Identify which cell holds the provided text, then report its (x, y) central coordinate. 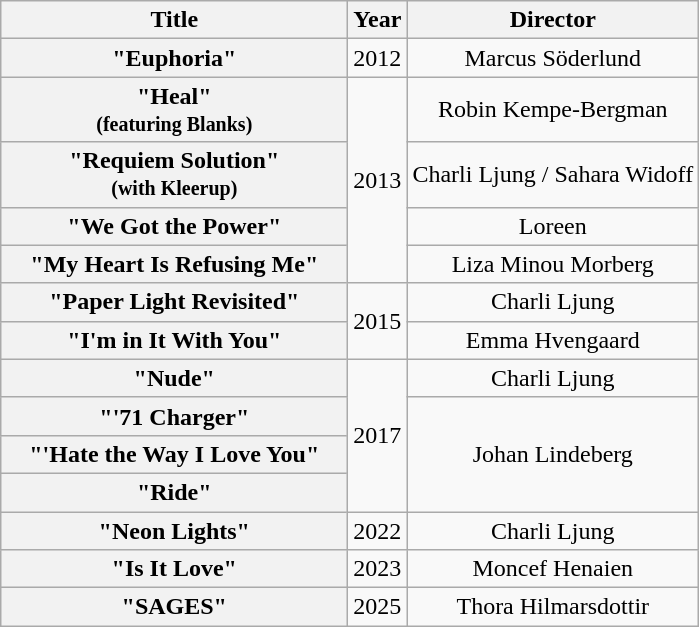
2012 (378, 58)
Marcus Söderlund (553, 58)
"Requiem Solution"(with Kleerup) (174, 174)
"Nude" (174, 378)
"I'm in It With You" (174, 340)
"SAGES" (174, 607)
Charli Ljung / Sahara Widoff (553, 174)
"Neon Lights" (174, 531)
Emma Hvengaard (553, 340)
Title (174, 20)
Moncef Henaien (553, 569)
Johan Lindeberg (553, 454)
"Paper Light Revisited" (174, 302)
"'71 Charger" (174, 416)
2013 (378, 180)
"Heal"(featuring Blanks) (174, 110)
Loreen (553, 226)
"'Hate the Way I Love You" (174, 454)
"We Got the Power" (174, 226)
Liza Minou Morberg (553, 264)
"Is It Love" (174, 569)
2022 (378, 531)
2017 (378, 435)
Year (378, 20)
2025 (378, 607)
Director (553, 20)
Robin Kempe-Bergman (553, 110)
"Euphoria" (174, 58)
Thora Hilmarsdottir (553, 607)
"Ride" (174, 492)
2015 (378, 321)
2023 (378, 569)
"My Heart Is Refusing Me" (174, 264)
